Scan for the cell matching the given text and deliver its (x, y) coordinate at center. 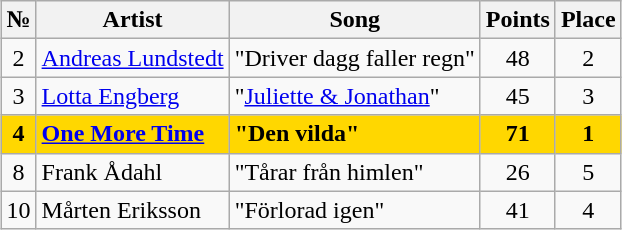
"Tårar från himlen" (354, 172)
"Driver dagg faller regn" (354, 58)
Lotta Engberg (132, 96)
8 (18, 172)
1 (588, 134)
№ (18, 20)
48 (518, 58)
10 (18, 210)
26 (518, 172)
Mårten Eriksson (132, 210)
45 (518, 96)
Points (518, 20)
Place (588, 20)
Frank Ådahl (132, 172)
71 (518, 134)
One More Time (132, 134)
41 (518, 210)
Song (354, 20)
5 (588, 172)
Artist (132, 20)
Andreas Lundstedt (132, 58)
"Juliette & Jonathan" (354, 96)
"Förlorad igen" (354, 210)
"Den vilda" (354, 134)
